Capture the cell that displays the provided text and extract its (x, y) central coordinate. 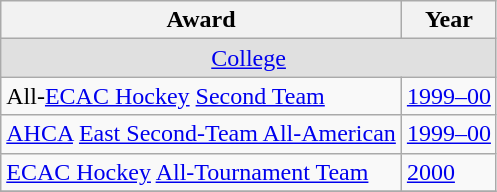
ECAC Hockey All-Tournament Team (202, 172)
2000 (448, 172)
Award (202, 20)
AHCA East Second-Team All-American (202, 134)
All-ECAC Hockey Second Team (202, 96)
College (249, 58)
Year (448, 20)
